Output the [X, Y] coordinate of the center of the cell containing the given text.  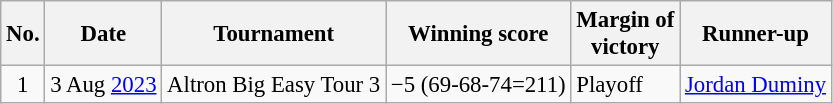
1 [23, 85]
No. [23, 34]
Date [104, 34]
Margin ofvictory [626, 34]
3 Aug 2023 [104, 85]
Winning score [478, 34]
Playoff [626, 85]
Runner-up [756, 34]
Tournament [274, 34]
−5 (69-68-74=211) [478, 85]
Altron Big Easy Tour 3 [274, 85]
Jordan Duminy [756, 85]
